Pinpoint the cell where the given text exists, returning its (X, Y) midpoint coordinate. 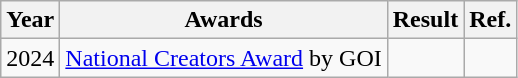
Awards (224, 20)
Result (425, 20)
Ref. (490, 20)
Year (30, 20)
National Creators Award by GOI (224, 58)
2024 (30, 58)
